For the text-containing cell, return its midpoint in [x, y] coordinate format. 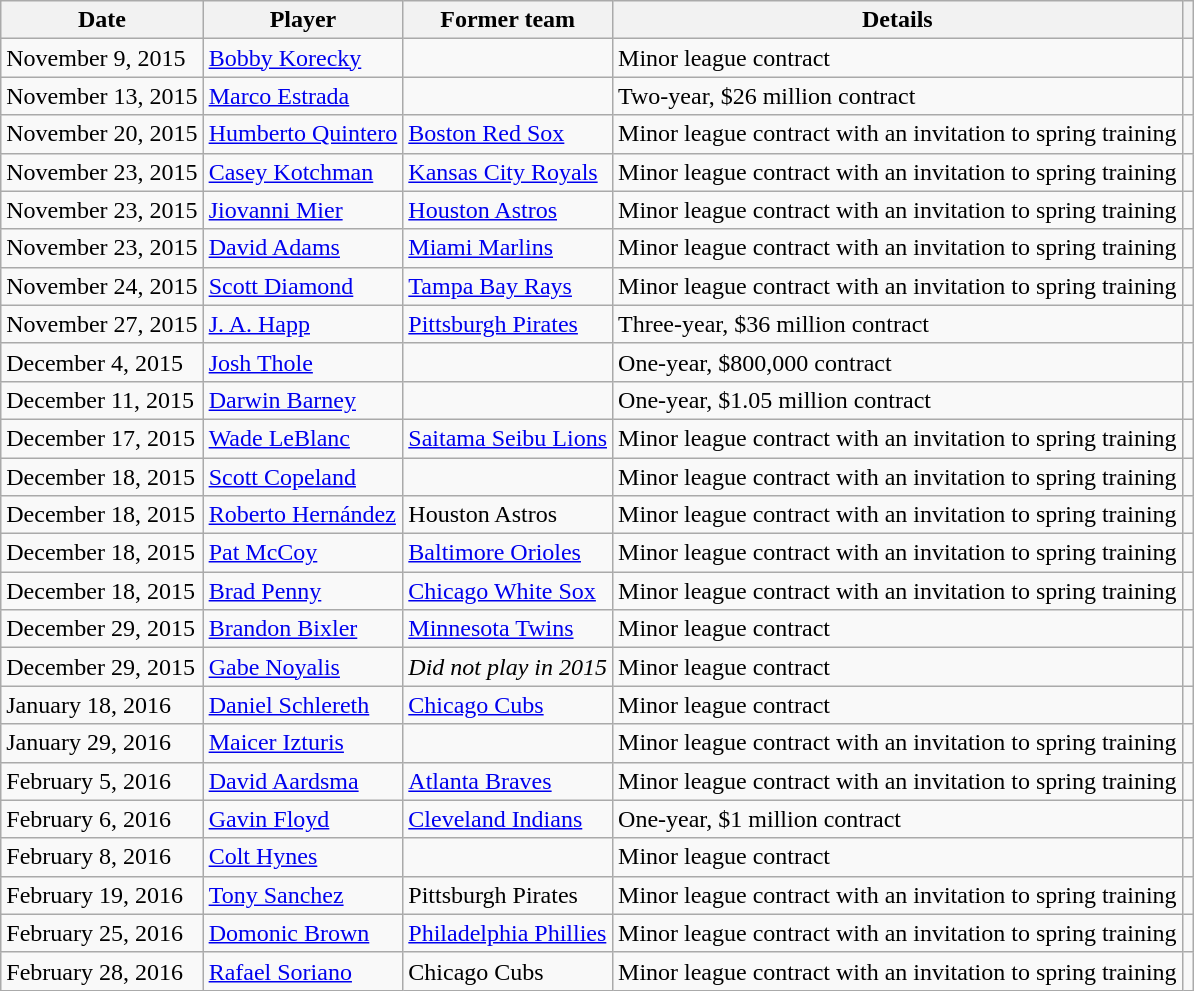
Colt Hynes [303, 857]
Humberto Quintero [303, 134]
Cleveland Indians [508, 819]
Brandon Bixler [303, 629]
November 24, 2015 [102, 286]
One-year, $1.05 million contract [898, 400]
November 20, 2015 [102, 134]
Gabe Noyalis [303, 667]
Miami Marlins [508, 248]
January 29, 2016 [102, 743]
November 13, 2015 [102, 96]
Pat McCoy [303, 553]
David Adams [303, 248]
February 28, 2016 [102, 971]
December 17, 2015 [102, 438]
Scott Copeland [303, 477]
Details [898, 20]
Casey Kotchman [303, 172]
Tony Sanchez [303, 895]
December 4, 2015 [102, 362]
Chicago White Sox [508, 591]
January 18, 2016 [102, 705]
Three-year, $36 million contract [898, 324]
Baltimore Orioles [508, 553]
One-year, $1 million contract [898, 819]
One-year, $800,000 contract [898, 362]
Maicer Izturis [303, 743]
Jiovanni Mier [303, 210]
Philadelphia Phillies [508, 933]
November 9, 2015 [102, 58]
Josh Thole [303, 362]
Saitama Seibu Lions [508, 438]
December 11, 2015 [102, 400]
Player [303, 20]
J. A. Happ [303, 324]
Date [102, 20]
Two-year, $26 million contract [898, 96]
Atlanta Braves [508, 781]
Did not play in 2015 [508, 667]
Darwin Barney [303, 400]
Scott Diamond [303, 286]
Marco Estrada [303, 96]
Kansas City Royals [508, 172]
Domonic Brown [303, 933]
Wade LeBlanc [303, 438]
February 6, 2016 [102, 819]
Gavin Floyd [303, 819]
David Aardsma [303, 781]
Roberto Hernández [303, 515]
Boston Red Sox [508, 134]
February 19, 2016 [102, 895]
February 25, 2016 [102, 933]
February 5, 2016 [102, 781]
November 27, 2015 [102, 324]
Brad Penny [303, 591]
Tampa Bay Rays [508, 286]
February 8, 2016 [102, 857]
Bobby Korecky [303, 58]
Rafael Soriano [303, 971]
Former team [508, 20]
Minnesota Twins [508, 629]
Daniel Schlereth [303, 705]
